Extract the (x, y) coordinate from the center of the cell holding the provided text.  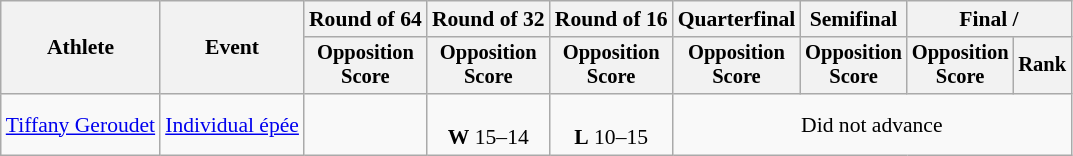
Final / (989, 19)
Quarterfinal (737, 19)
Round of 64 (366, 19)
Round of 32 (488, 19)
Round of 16 (612, 19)
Individual épée (232, 124)
Semifinal (854, 19)
Rank (1042, 66)
W 15–14 (488, 124)
Did not advance (872, 124)
Tiffany Geroudet (80, 124)
Athlete (80, 48)
L 10–15 (612, 124)
Event (232, 48)
